Return the [x, y] coordinate for the center point of the cell that contains the specified text.  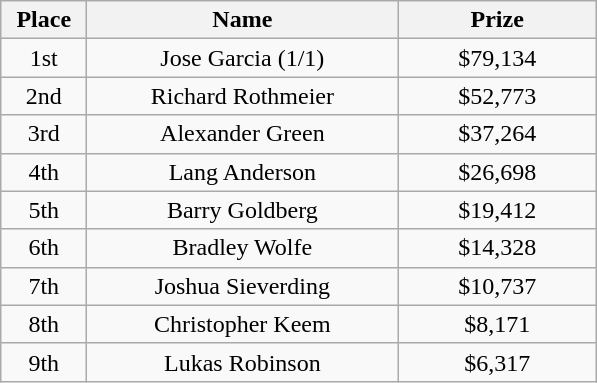
$10,737 [498, 286]
$8,171 [498, 324]
$19,412 [498, 210]
6th [44, 248]
Bradley Wolfe [242, 248]
3rd [44, 134]
Prize [498, 20]
Jose Garcia (1/1) [242, 58]
8th [44, 324]
Name [242, 20]
2nd [44, 96]
9th [44, 362]
Lang Anderson [242, 172]
$14,328 [498, 248]
$79,134 [498, 58]
$6,317 [498, 362]
$37,264 [498, 134]
Lukas Robinson [242, 362]
7th [44, 286]
5th [44, 210]
Christopher Keem [242, 324]
Place [44, 20]
$26,698 [498, 172]
Barry Goldberg [242, 210]
Richard Rothmeier [242, 96]
4th [44, 172]
Alexander Green [242, 134]
Joshua Sieverding [242, 286]
$52,773 [498, 96]
1st [44, 58]
